Return (X, Y) of the center of cell containing provided text 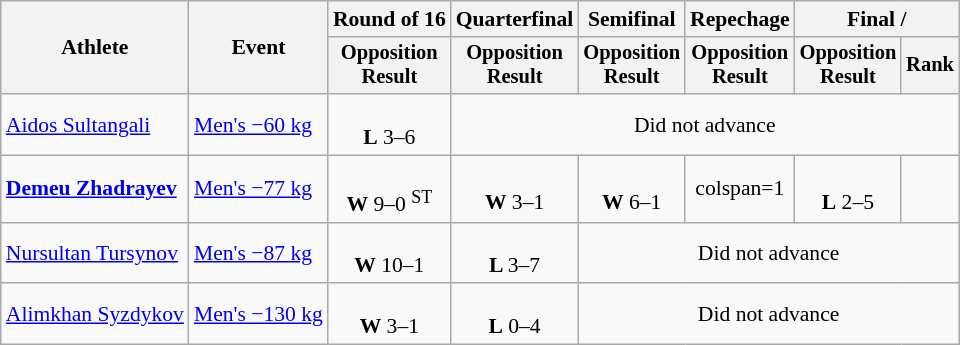
Men's −60 kg (258, 124)
Event (258, 48)
Men's −130 kg (258, 314)
Men's −77 kg (258, 190)
Nursultan Tursynov (95, 252)
W 9–0 ST (390, 190)
L 2–5 (848, 190)
L 0–4 (515, 314)
colspan=1 (740, 190)
Round of 16 (390, 19)
Demeu Zhadrayev (95, 190)
Repechage (740, 19)
Quarterfinal (515, 19)
Semifinal (632, 19)
W 10–1 (390, 252)
Athlete (95, 48)
Final / (877, 19)
Aidos Sultangali (95, 124)
Alimkhan Syzdykov (95, 314)
L 3–7 (515, 252)
W 6–1 (632, 190)
L 3–6 (390, 124)
Rank (930, 66)
Men's −87 kg (258, 252)
